For the text-containing cell, return its midpoint in [X, Y] coordinate format. 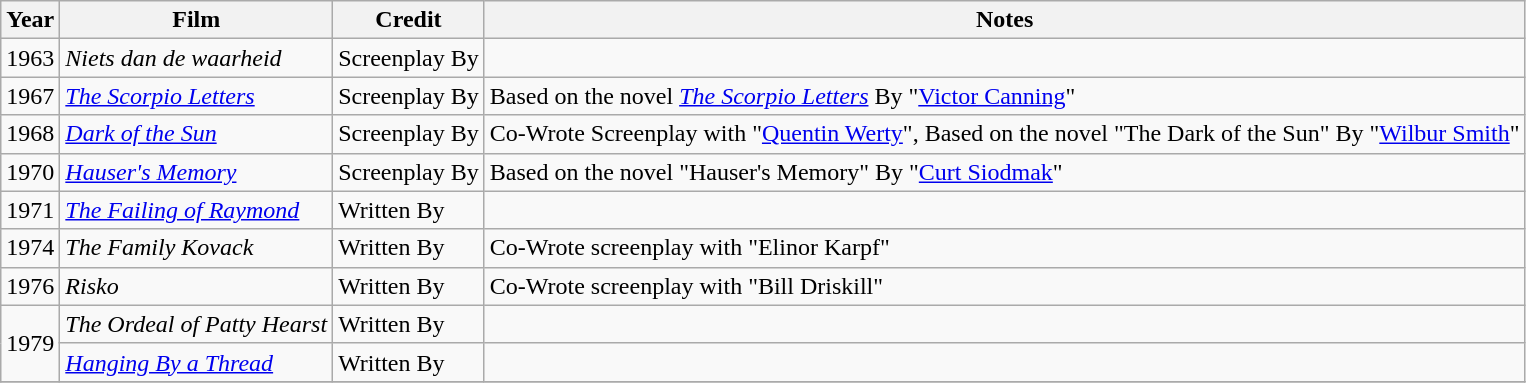
Risko [196, 286]
Niets dan de waarheid [196, 58]
Notes [1004, 20]
1970 [30, 172]
Co-Wrote Screenplay with "Quentin Werty", Based on the novel "The Dark of the Sun" By "Wilbur Smith" [1004, 134]
The Scorpio Letters [196, 96]
Year [30, 20]
Based on the novel The Scorpio Letters By "Victor Canning" [1004, 96]
Hanging By a Thread [196, 362]
1974 [30, 248]
Hauser's Memory [196, 172]
Dark of the Sun [196, 134]
1967 [30, 96]
The Failing of Raymond [196, 210]
Film [196, 20]
1976 [30, 286]
1968 [30, 134]
Co-Wrote screenplay with "Elinor Karpf" [1004, 248]
The Family Kovack [196, 248]
1963 [30, 58]
The Ordeal of Patty Hearst [196, 324]
1979 [30, 343]
Credit [409, 20]
Based on the novel "Hauser's Memory" By "Curt Siodmak" [1004, 172]
Co-Wrote screenplay with "Bill Driskill" [1004, 286]
1971 [30, 210]
